Pinpoint the cell where the given text exists, returning its [X, Y] midpoint coordinate. 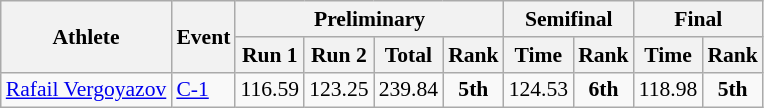
Event [203, 36]
Semifinal [569, 19]
118.98 [668, 90]
Run 2 [338, 55]
Run 1 [270, 55]
239.84 [408, 90]
Rafail Vergoyazov [86, 90]
124.53 [538, 90]
123.25 [338, 90]
Total [408, 55]
Athlete [86, 36]
116.59 [270, 90]
Preliminary [369, 19]
Final [698, 19]
C-1 [203, 90]
6th [604, 90]
